Search for the cell housing the specified text and yield its (X, Y) center coordinate. 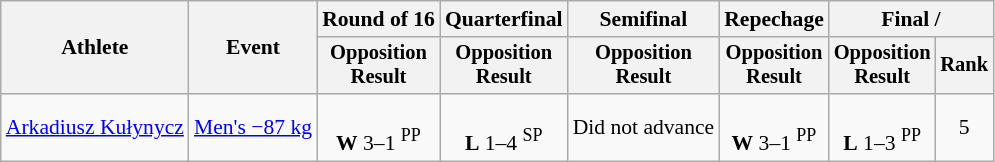
Semifinal (644, 19)
L 1–3 PP (882, 128)
Rank (964, 66)
Arkadiusz Kułynycz (95, 128)
Round of 16 (378, 19)
Quarterfinal (504, 19)
L 1–4 SP (504, 128)
Men's −87 kg (253, 128)
Final / (911, 19)
Repechage (774, 19)
Athlete (95, 48)
5 (964, 128)
Event (253, 48)
Did not advance (644, 128)
